Identify which cell holds the provided text, then report its (x, y) central coordinate. 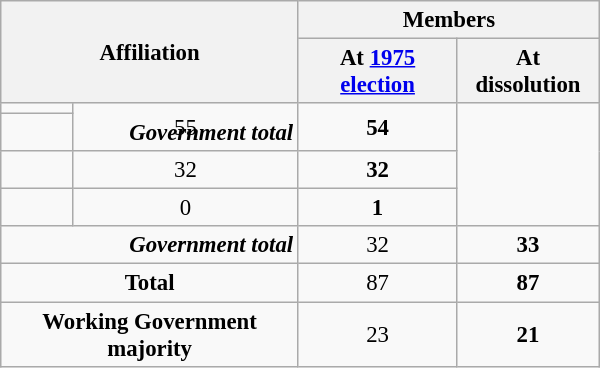
Total (150, 283)
0 (185, 208)
1 (377, 208)
54 (377, 127)
Working Government majority (150, 334)
55 (185, 127)
23 (377, 334)
21 (528, 334)
Members (448, 20)
33 (528, 245)
At dissolution (528, 72)
At 1975 election (377, 72)
Affiliation (150, 52)
